Scan for the cell matching the given text and deliver its (x, y) coordinate at center. 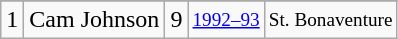
9 (176, 20)
1992–93 (226, 20)
Cam Johnson (94, 20)
1 (12, 20)
St. Bonaventure (330, 20)
